Return the (x, y) coordinate for the center point of the cell that contains the specified text.  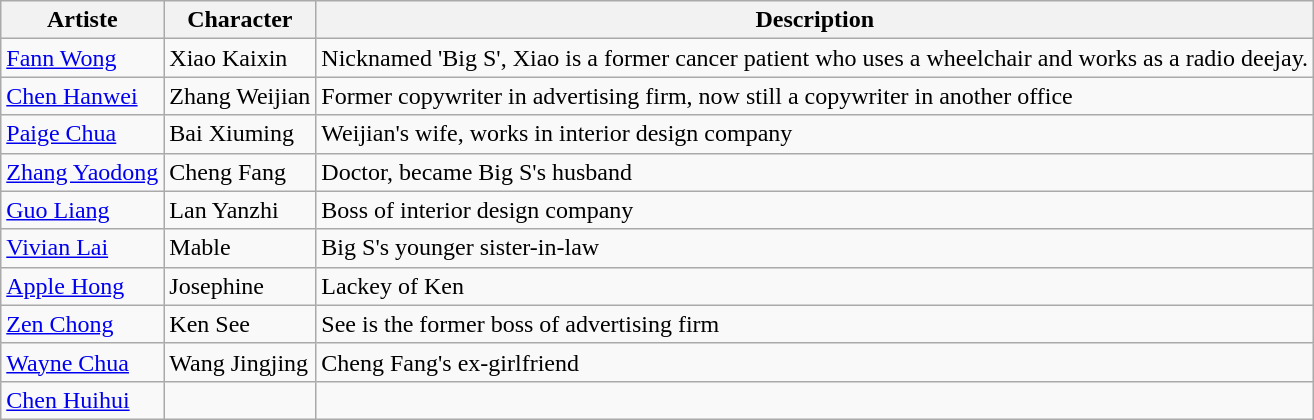
Former copywriter in advertising firm, now still a copywriter in another office (815, 96)
Wang Jingjing (240, 362)
Description (815, 20)
Josephine (240, 286)
Xiao Kaixin (240, 58)
Lackey of Ken (815, 286)
Chen Huihui (82, 400)
Character (240, 20)
Ken See (240, 324)
Mable (240, 248)
See is the former boss of advertising firm (815, 324)
Lan Yanzhi (240, 210)
Bai Xiuming (240, 134)
Big S's younger sister-in-law (815, 248)
Guo Liang (82, 210)
Chen Hanwei (82, 96)
Doctor, became Big S's husband (815, 172)
Boss of interior design company (815, 210)
Zhang Weijian (240, 96)
Zen Chong (82, 324)
Weijian's wife, works in interior design company (815, 134)
Fann Wong (82, 58)
Wayne Chua (82, 362)
Cheng Fang's ex-girlfriend (815, 362)
Vivian Lai (82, 248)
Apple Hong (82, 286)
Nicknamed 'Big S', Xiao is a former cancer patient who uses a wheelchair and works as a radio deejay. (815, 58)
Zhang Yaodong (82, 172)
Cheng Fang (240, 172)
Artiste (82, 20)
Paige Chua (82, 134)
